Pinpoint the cell where the given text exists, returning its [X, Y] midpoint coordinate. 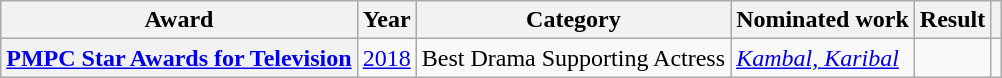
Year [386, 20]
Category [573, 20]
Award [179, 20]
Result [952, 20]
Best Drama Supporting Actress [573, 58]
PMPC Star Awards for Television [179, 58]
Kambal, Karibal [823, 58]
2018 [386, 58]
Nominated work [823, 20]
